Provide the (x, y) coordinate of the cell's center where the given text is located.  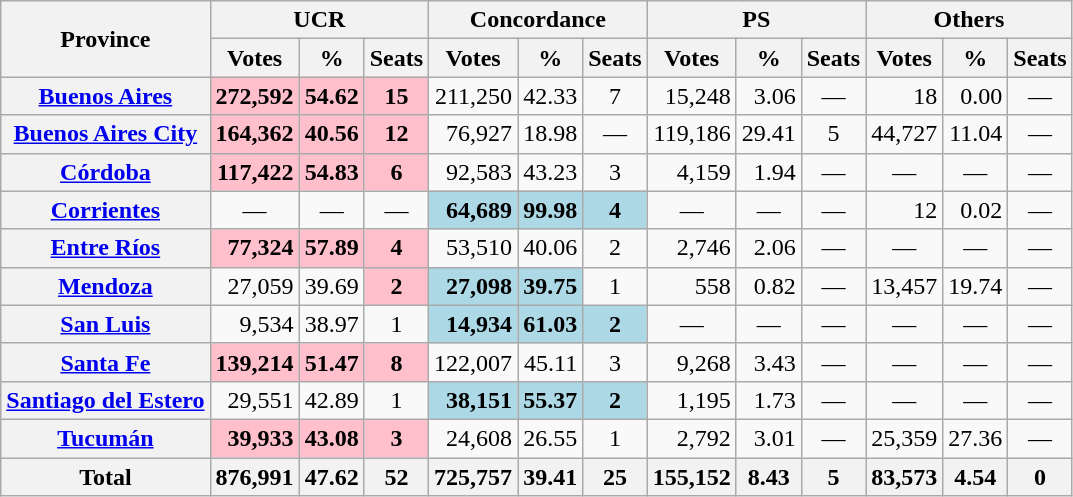
San Luis (106, 324)
0.02 (976, 210)
43.08 (332, 438)
64,689 (474, 210)
Concordance (538, 20)
83,573 (904, 477)
43.23 (550, 172)
Tucumán (106, 438)
38.97 (332, 324)
9,534 (254, 324)
3.43 (768, 362)
0 (1040, 477)
92,583 (474, 172)
15 (396, 96)
76,927 (474, 134)
25,359 (904, 438)
14,934 (474, 324)
155,152 (692, 477)
18.98 (550, 134)
42.89 (332, 400)
211,250 (474, 96)
52 (396, 477)
27,059 (254, 286)
Santiago del Estero (106, 400)
Others (970, 20)
15,248 (692, 96)
122,007 (474, 362)
47.62 (332, 477)
24,608 (474, 438)
164,362 (254, 134)
39.69 (332, 286)
40.06 (550, 248)
51.47 (332, 362)
8.43 (768, 477)
1.94 (768, 172)
117,422 (254, 172)
19.74 (976, 286)
3.06 (768, 96)
45.11 (550, 362)
38,151 (474, 400)
26.55 (550, 438)
Buenos Aires City (106, 134)
2,746 (692, 248)
55.37 (550, 400)
558 (692, 286)
0.00 (976, 96)
40.56 (332, 134)
2.06 (768, 248)
99.98 (550, 210)
Mendoza (106, 286)
Córdoba (106, 172)
13,457 (904, 286)
Province (106, 39)
Santa Fe (106, 362)
44,727 (904, 134)
Entre Ríos (106, 248)
77,324 (254, 248)
7 (615, 96)
39.75 (550, 286)
39,933 (254, 438)
29,551 (254, 400)
27.36 (976, 438)
25 (615, 477)
UCR (320, 20)
53,510 (474, 248)
1.73 (768, 400)
272,592 (254, 96)
2,792 (692, 438)
Corrientes (106, 210)
11.04 (976, 134)
1,195 (692, 400)
6 (396, 172)
725,757 (474, 477)
876,991 (254, 477)
8 (396, 362)
39.41 (550, 477)
Buenos Aires (106, 96)
4.54 (976, 477)
PS (756, 20)
4,159 (692, 172)
29.41 (768, 134)
54.62 (332, 96)
27,098 (474, 286)
Total (106, 477)
119,186 (692, 134)
54.83 (332, 172)
18 (904, 96)
0.82 (768, 286)
139,214 (254, 362)
9,268 (692, 362)
61.03 (550, 324)
57.89 (332, 248)
42.33 (550, 96)
3.01 (768, 438)
